Search for the cell housing the specified text and yield its [X, Y] center coordinate. 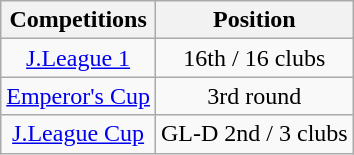
J.League Cup [78, 134]
Position [254, 20]
Emperor's Cup [78, 96]
16th / 16 clubs [254, 58]
J.League 1 [78, 58]
GL-D 2nd / 3 clubs [254, 134]
Competitions [78, 20]
3rd round [254, 96]
